From the cell containing the given text, extract its center point as (X, Y) coordinate. 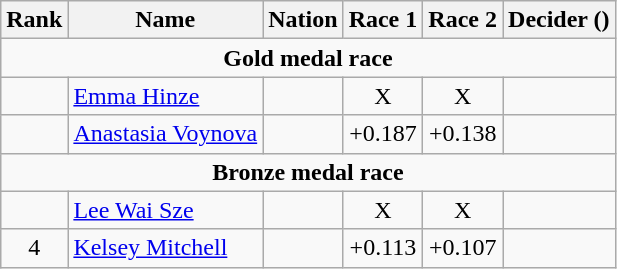
Anastasia Voynova (166, 134)
Decider () (560, 20)
Race 1 (383, 20)
Kelsey Mitchell (166, 248)
+0.107 (463, 248)
+0.113 (383, 248)
Bronze medal race (308, 172)
4 (34, 248)
Lee Wai Sze (166, 210)
Nation (303, 20)
Rank (34, 20)
+0.187 (383, 134)
Gold medal race (308, 58)
Race 2 (463, 20)
Name (166, 20)
+0.138 (463, 134)
Emma Hinze (166, 96)
